Determine the [x, y] coordinate at the center of the cell enclosing the given text.  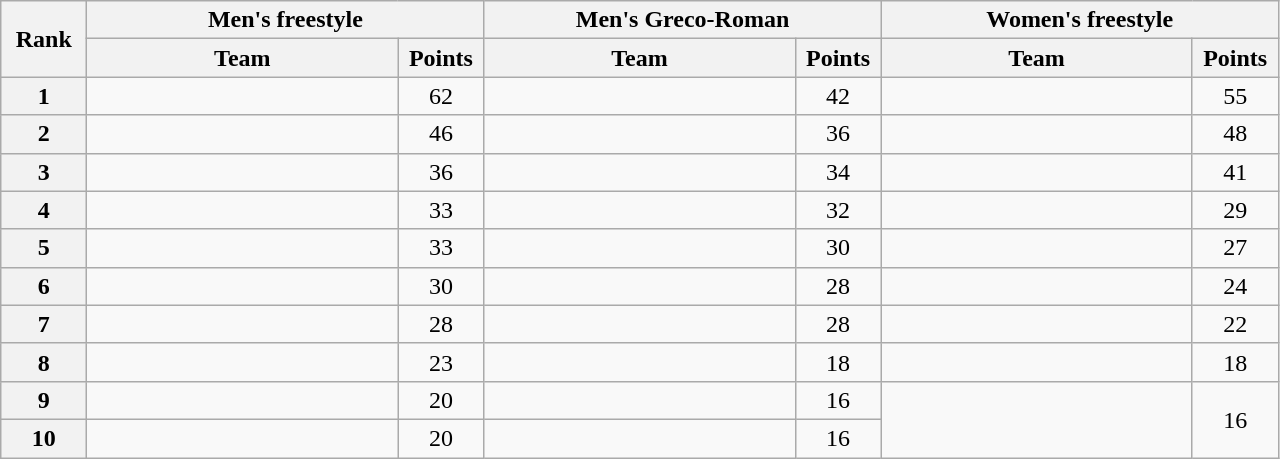
62 [441, 96]
4 [44, 210]
24 [1235, 286]
10 [44, 438]
3 [44, 172]
5 [44, 248]
29 [1235, 210]
23 [441, 362]
Men's Greco-Roman [682, 20]
46 [441, 134]
Women's freestyle [1080, 20]
55 [1235, 96]
Rank [44, 39]
Men's freestyle [286, 20]
32 [838, 210]
6 [44, 286]
1 [44, 96]
7 [44, 324]
27 [1235, 248]
2 [44, 134]
42 [838, 96]
22 [1235, 324]
41 [1235, 172]
8 [44, 362]
34 [838, 172]
9 [44, 400]
48 [1235, 134]
